Extract the [X, Y] coordinate from the center of the cell holding the provided text.  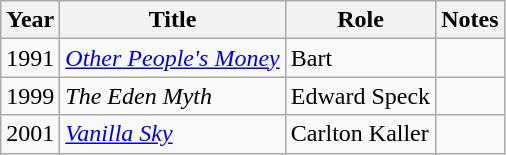
The Eden Myth [172, 96]
1999 [30, 96]
Role [360, 20]
Edward Speck [360, 96]
Title [172, 20]
Other People's Money [172, 58]
Carlton Kaller [360, 134]
Year [30, 20]
Notes [470, 20]
2001 [30, 134]
1991 [30, 58]
Bart [360, 58]
Vanilla Sky [172, 134]
